Determine the (x, y) coordinate at the center of the cell enclosing the given text.  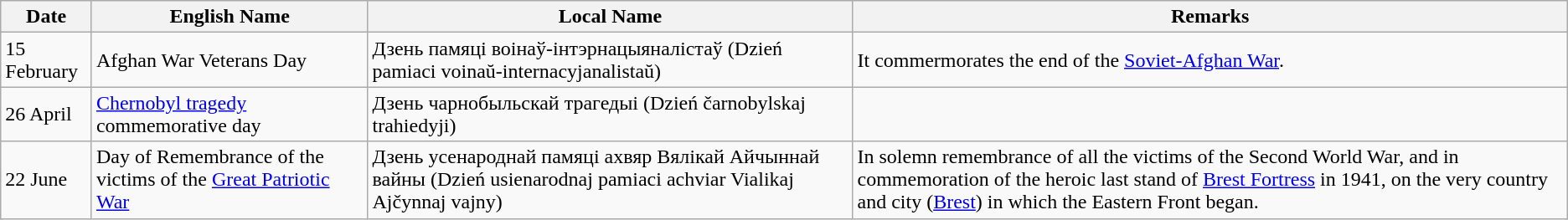
Local Name (610, 17)
Дзень чарнобыльскай трагедыі (Dzień čarnobylskaj trahiedyji) (610, 114)
Day of Remembrance of the victims of the Great Patriotic War (230, 180)
15 February (47, 60)
Дзень усенароднай памяці ахвяр Вялікай Айчыннай вайны (Dzień usienarodnaj pamiaci achviar Vialikaj Ajčynnaj vajny) (610, 180)
Date (47, 17)
Afghan War Veterans Day (230, 60)
English Name (230, 17)
26 April (47, 114)
22 June (47, 180)
Chernobyl tragedy commemorative day (230, 114)
It commermorates the end of the Soviet-Afghan War. (1210, 60)
Remarks (1210, 17)
Дзень памяці воінаў-інтэрнацыяналістаў (Dzień pamiaci voinaŭ-internacyjanalistaŭ) (610, 60)
